Find where the given text appears and provide that cell's center as [x, y] coordinate. 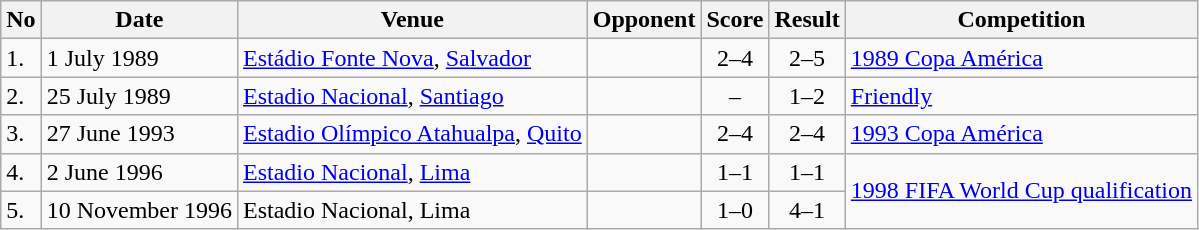
1989 Copa América [1021, 58]
1 July 1989 [139, 58]
Result [807, 20]
4. [21, 172]
2–5 [807, 58]
10 November 1996 [139, 210]
Score [735, 20]
Opponent [644, 20]
1–0 [735, 210]
25 July 1989 [139, 96]
1993 Copa América [1021, 134]
– [735, 96]
Friendly [1021, 96]
Competition [1021, 20]
Estádio Fonte Nova, Salvador [413, 58]
1. [21, 58]
2. [21, 96]
Date [139, 20]
Estadio Olímpico Atahualpa, Quito [413, 134]
No [21, 20]
27 June 1993 [139, 134]
1–2 [807, 96]
3. [21, 134]
Estadio Nacional, Santiago [413, 96]
Venue [413, 20]
4–1 [807, 210]
1998 FIFA World Cup qualification [1021, 191]
2 June 1996 [139, 172]
5. [21, 210]
